Find where the given text appears and provide that cell's center as [x, y] coordinate. 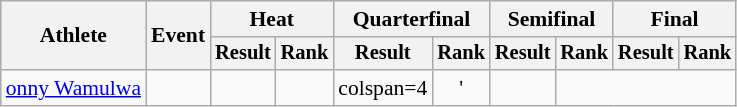
Event [178, 36]
colspan=4 [382, 88]
Quarterfinal [412, 19]
Athlete [74, 36]
Semifinal [552, 19]
Heat [272, 19]
' [461, 88]
onny Wamulwa [74, 88]
Final [674, 19]
